Extract the [X, Y] coordinate from the center of the cell holding the provided text.  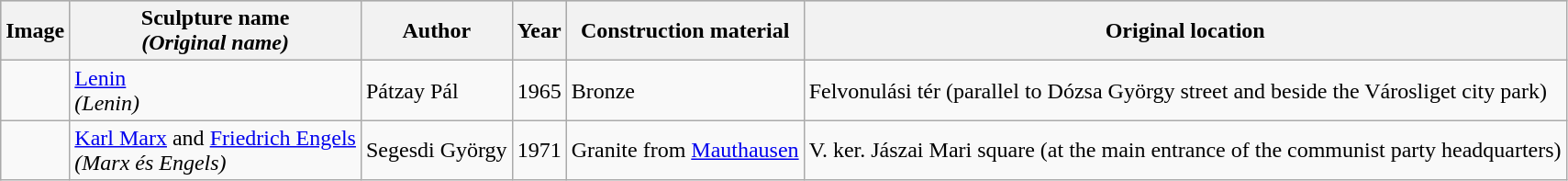
Year [539, 31]
Original location [1185, 31]
Karl Marx and Friedrich Engels(Marx és Engels) [216, 151]
Segesdi György [437, 151]
Construction material [684, 31]
Felvonulási tér (parallel to Dózsa György street and beside the Városliget city park) [1185, 90]
V. ker. Jászai Mari square (at the main entrance of the communist party headquarters) [1185, 151]
Bronze [684, 90]
1971 [539, 151]
Sculpture name(Original name) [216, 31]
1965 [539, 90]
Pátzay Pál [437, 90]
Granite from Mauthausen [684, 151]
Lenin(Lenin) [216, 90]
Image [35, 31]
Author [437, 31]
